Return the (X, Y) coordinate for the center point of the cell that contains the specified text.  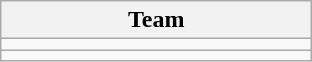
Team (156, 20)
